Return the (X, Y) coordinate for the center point of the cell that contains the specified text.  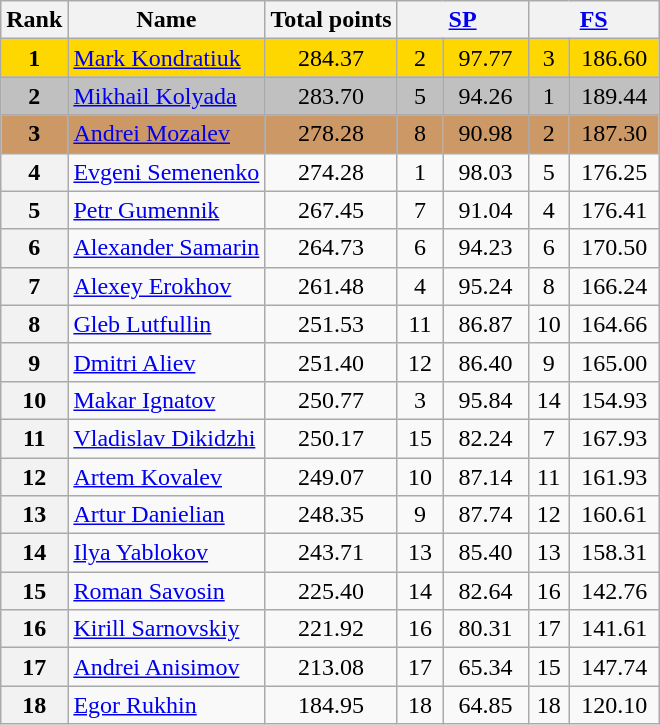
80.31 (486, 629)
SP (462, 20)
Mikhail Kolyada (166, 96)
248.35 (331, 515)
166.24 (614, 286)
161.93 (614, 477)
221.92 (331, 629)
82.64 (486, 591)
64.85 (486, 705)
98.03 (486, 172)
251.40 (331, 362)
264.73 (331, 248)
274.28 (331, 172)
Name (166, 20)
Rank (34, 20)
Gleb Lutfullin (166, 324)
86.87 (486, 324)
243.71 (331, 553)
Artur Danielian (166, 515)
95.84 (486, 400)
Mark Kondratiuk (166, 58)
165.00 (614, 362)
278.28 (331, 134)
Egor Rukhin (166, 705)
Alexey Erokhov (166, 286)
Vladislav Dikidzhi (166, 438)
Artem Kovalev (166, 477)
Evgeni Semenenko (166, 172)
Total points (331, 20)
Makar Ignatov (166, 400)
87.14 (486, 477)
189.44 (614, 96)
86.40 (486, 362)
142.76 (614, 591)
284.37 (331, 58)
Roman Savosin (166, 591)
FS (594, 20)
85.40 (486, 553)
141.61 (614, 629)
94.23 (486, 248)
283.70 (331, 96)
158.31 (614, 553)
164.66 (614, 324)
167.93 (614, 438)
184.95 (331, 705)
261.48 (331, 286)
225.40 (331, 591)
176.41 (614, 210)
120.10 (614, 705)
170.50 (614, 248)
154.93 (614, 400)
213.08 (331, 667)
Andrei Anisimov (166, 667)
82.24 (486, 438)
97.77 (486, 58)
250.77 (331, 400)
91.04 (486, 210)
94.26 (486, 96)
147.74 (614, 667)
250.17 (331, 438)
87.74 (486, 515)
187.30 (614, 134)
249.07 (331, 477)
160.61 (614, 515)
176.25 (614, 172)
Alexander Samarin (166, 248)
251.53 (331, 324)
95.24 (486, 286)
65.34 (486, 667)
90.98 (486, 134)
Kirill Sarnovskiy (166, 629)
267.45 (331, 210)
Andrei Mozalev (166, 134)
Ilya Yablokov (166, 553)
Dmitri Aliev (166, 362)
186.60 (614, 58)
Petr Gumennik (166, 210)
